Search for the cell housing the specified text and yield its (X, Y) center coordinate. 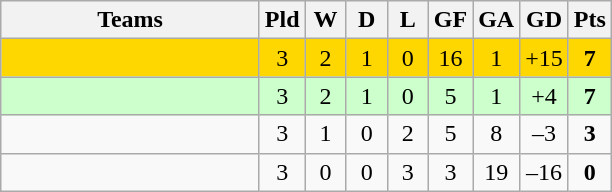
Pts (590, 20)
GD (544, 20)
–16 (544, 172)
GF (450, 20)
D (366, 20)
–3 (544, 134)
16 (450, 58)
8 (496, 134)
L (408, 20)
19 (496, 172)
GA (496, 20)
+15 (544, 58)
Teams (130, 20)
W (326, 20)
+4 (544, 96)
Pld (282, 20)
